Return the [X, Y] coordinate for the center point of the cell that contains the specified text.  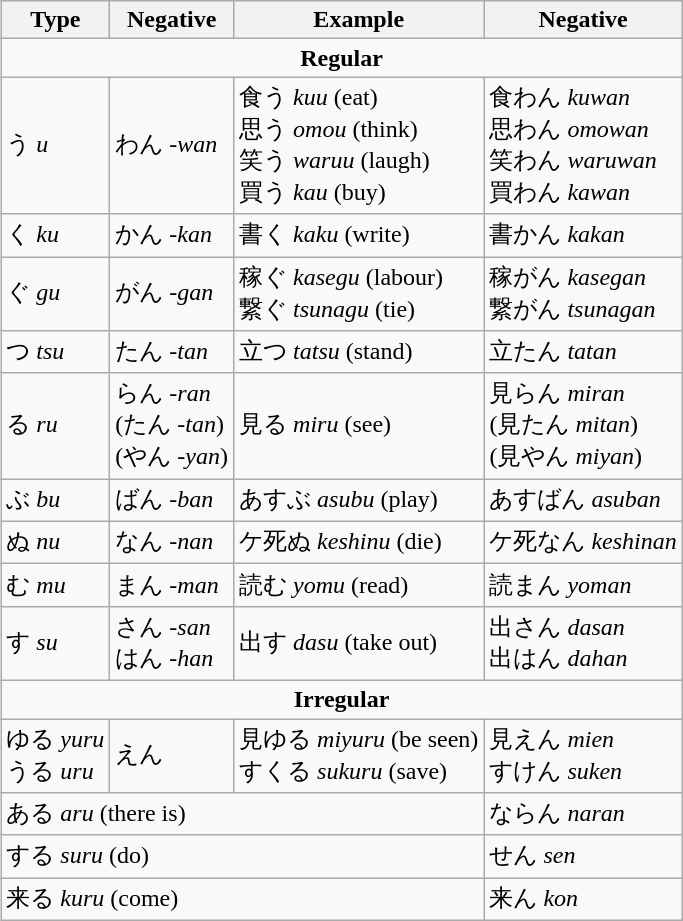
ゆる yuruうる uru [56, 755]
見ゆる miyuru (be seen)すくる sukuru (save) [359, 755]
あすぶ asubu (play) [359, 500]
食う kuu (eat) 思う omou (think) 笑う waruu (laugh)買う kau (buy) [359, 146]
読まん yoman [583, 586]
る ru [56, 426]
稼がん kasegan繋がん tsunagan [583, 293]
ある aru (there is) [242, 814]
む mu [56, 586]
さん -sanはん -han [172, 643]
見る miru (see) [359, 426]
読む yomu (read) [359, 586]
する suru (do) [242, 856]
たん -tan [172, 352]
書く kaku (write) [359, 236]
く ku [56, 236]
Regular [342, 58]
見えん mienすけん suken [583, 755]
ぶ bu [56, 500]
らん -ran(たん -tan)(やん -yan) [172, 426]
せん sen [583, 856]
わん -wan [172, 146]
す su [56, 643]
Irregular [342, 699]
立つ tatsu (stand) [359, 352]
う u [56, 146]
Type [56, 20]
かん -kan [172, 236]
ぬ nu [56, 542]
あすばん asuban [583, 500]
食わん kuwan 思わん omowan 笑わん waruwan買わん kawan [583, 146]
つ tsu [56, 352]
まん -man [172, 586]
ぐ gu [56, 293]
来る kuru (come) [242, 900]
ならん naran [583, 814]
えん [172, 755]
来ん kon [583, 900]
Example [359, 20]
書かん kakan [583, 236]
出す dasu (take out) [359, 643]
ばん -ban [172, 500]
稼ぐ kasegu (labour)繋ぐ tsunagu (tie) [359, 293]
なん -nan [172, 542]
がん -gan [172, 293]
出さん dasan出はん dahan [583, 643]
ケ死ぬ keshinu (die) [359, 542]
立たん tatan [583, 352]
見らん miran(見たん mitan)(見やん miyan) [583, 426]
ケ死なん keshinan [583, 542]
